Find where the given text appears and provide that cell's center as (X, Y) coordinate. 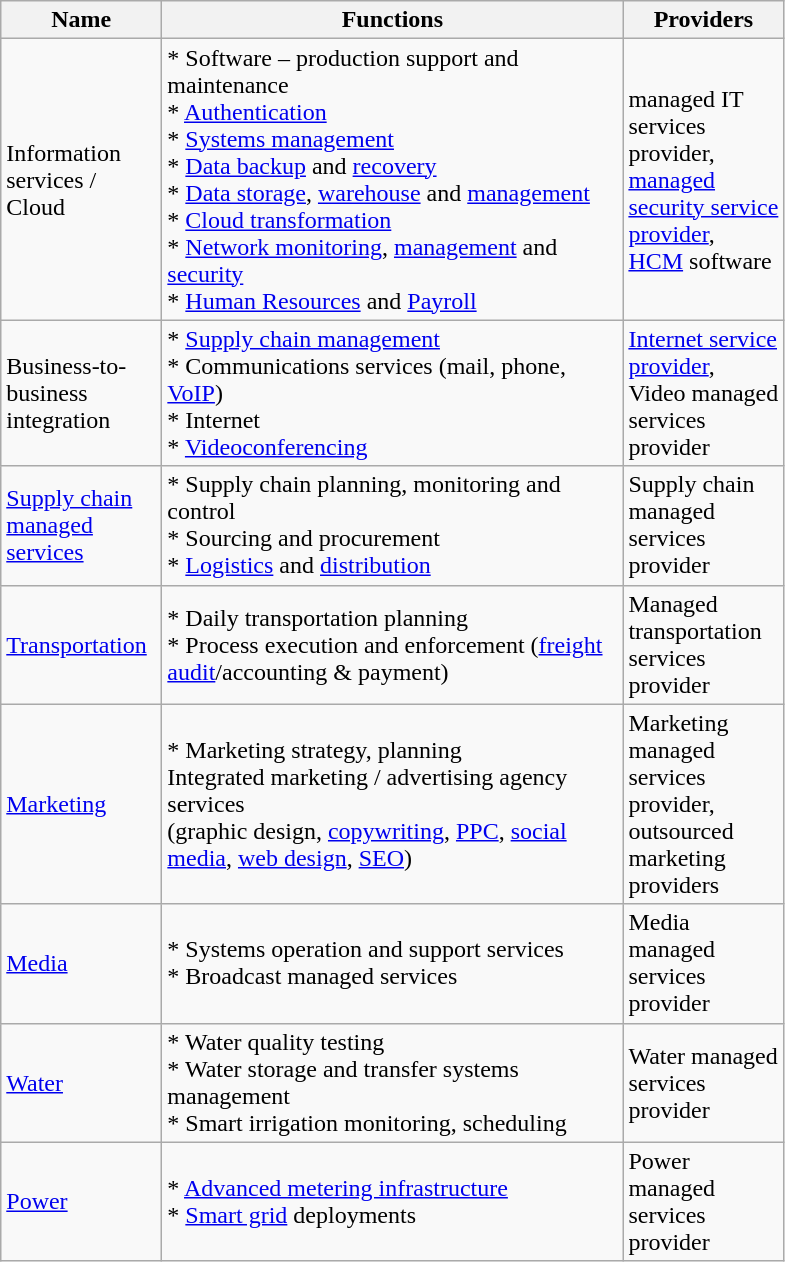
Information services / Cloud (82, 180)
Business-to-business integration (82, 393)
* Supply chain management * Communications services (mail, phone, VoIP) * Internet * Videoconferencing (392, 393)
Internet service provider, Video managed services provider (704, 393)
* Daily transportation planning * Process execution and enforcement (freight audit/accounting & payment) (392, 644)
* Water quality testing * Water storage and transfer systems management * Smart irrigation monitoring, scheduling (392, 1082)
Water managed services provider (704, 1082)
Media managed services provider (704, 964)
* Systems operation and support services * Broadcast managed services (392, 964)
Transportation (82, 644)
Power managed services provider (704, 1202)
Marketing managed services provider, outsourced marketing providers (704, 804)
* Marketing strategy, planning Integrated marketing / advertising agency services(graphic design, copywriting, PPC, social media, web design, SEO) (392, 804)
Marketing (82, 804)
Name (82, 20)
managed IT services provider, managed security service provider, HCM software (704, 180)
Supply chain managed services provider (704, 526)
Water (82, 1082)
Managed transportation services provider (704, 644)
Providers (704, 20)
Media (82, 964)
* Supply chain planning, monitoring and control * Sourcing and procurement * Logistics and distribution (392, 526)
Functions (392, 20)
* Advanced metering infrastructure * Smart grid deployments (392, 1202)
Power (82, 1202)
Supply chain managed services (82, 526)
